From the cell containing the given text, extract its center point as [x, y] coordinate. 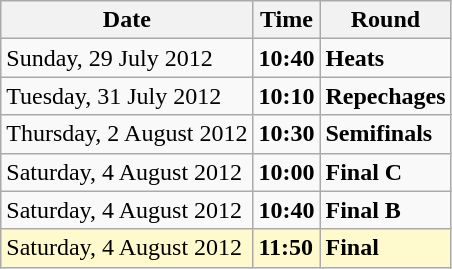
Repechages [386, 96]
Sunday, 29 July 2012 [127, 58]
10:00 [286, 172]
Round [386, 20]
Time [286, 20]
Final C [386, 172]
Date [127, 20]
Semifinals [386, 134]
10:10 [286, 96]
Thursday, 2 August 2012 [127, 134]
Heats [386, 58]
Tuesday, 31 July 2012 [127, 96]
10:30 [286, 134]
Final B [386, 210]
11:50 [286, 248]
Final [386, 248]
